Detect which cell encompasses the target text, then output its [x, y] center coordinate. 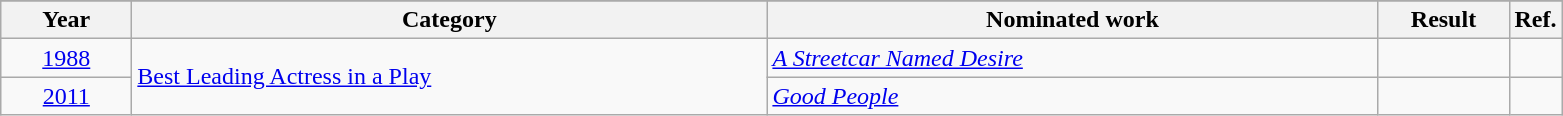
1988 [66, 58]
2011 [66, 96]
Best Leading Actress in a Play [450, 77]
Good People [1072, 96]
Year [66, 20]
A Streetcar Named Desire [1072, 58]
Category [450, 20]
Ref. [1536, 20]
Nominated work [1072, 20]
Result [1444, 20]
